Return the [x, y] coordinate for the center point of the cell that contains the specified text.  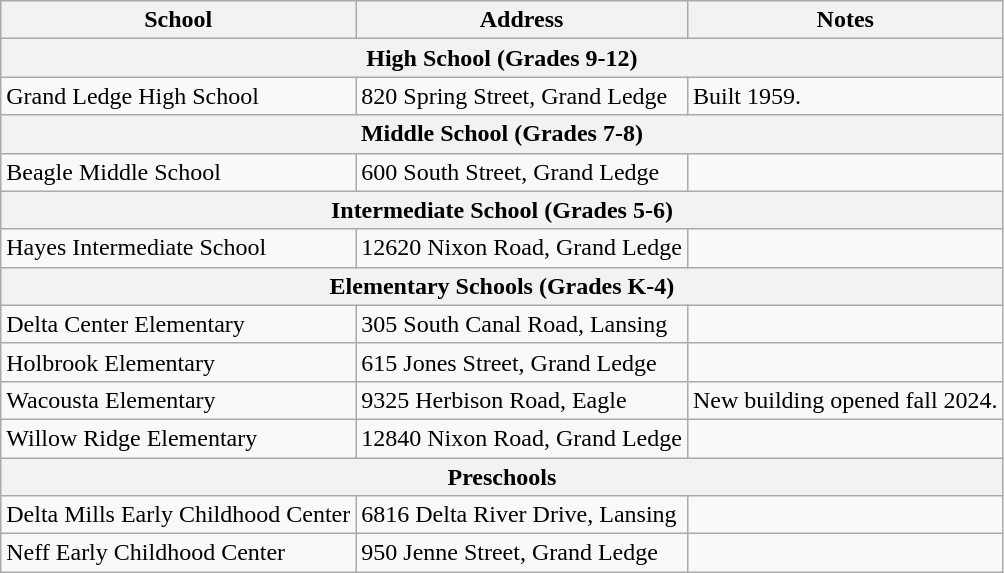
Grand Ledge High School [178, 96]
6816 Delta River Drive, Lansing [522, 515]
Delta Mills Early Childhood Center [178, 515]
820 Spring Street, Grand Ledge [522, 96]
950 Jenne Street, Grand Ledge [522, 553]
12840 Nixon Road, Grand Ledge [522, 438]
School [178, 20]
615 Jones Street, Grand Ledge [522, 362]
Built 1959. [845, 96]
High School (Grades 9-12) [502, 58]
Beagle Middle School [178, 172]
12620 Nixon Road, Grand Ledge [522, 248]
Wacousta Elementary [178, 400]
Elementary Schools (Grades K-4) [502, 286]
New building opened fall 2024. [845, 400]
Notes [845, 20]
Intermediate School (Grades 5-6) [502, 210]
305 South Canal Road, Lansing [522, 324]
Neff Early Childhood Center [178, 553]
Preschools [502, 477]
Willow Ridge Elementary [178, 438]
Delta Center Elementary [178, 324]
Holbrook Elementary [178, 362]
600 South Street, Grand Ledge [522, 172]
Address [522, 20]
9325 Herbison Road, Eagle [522, 400]
Hayes Intermediate School [178, 248]
Middle School (Grades 7-8) [502, 134]
